Determine the [X, Y] coordinate at the center of the cell enclosing the given text.  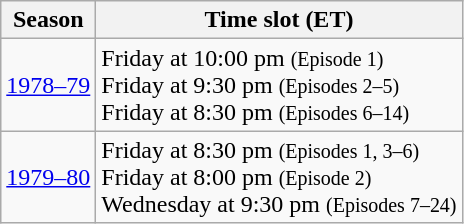
Time slot (ET) [279, 20]
Friday at 10:00 pm (Episode 1)Friday at 9:30 pm (Episodes 2–5)Friday at 8:30 pm (Episodes 6–14) [279, 85]
1979–80 [48, 177]
Season [48, 20]
Friday at 8:30 pm (Episodes 1, 3–6)Friday at 8:00 pm (Episode 2)Wednesday at 9:30 pm (Episodes 7–24) [279, 177]
1978–79 [48, 85]
